Capture the cell that displays the provided text and extract its [X, Y] central coordinate. 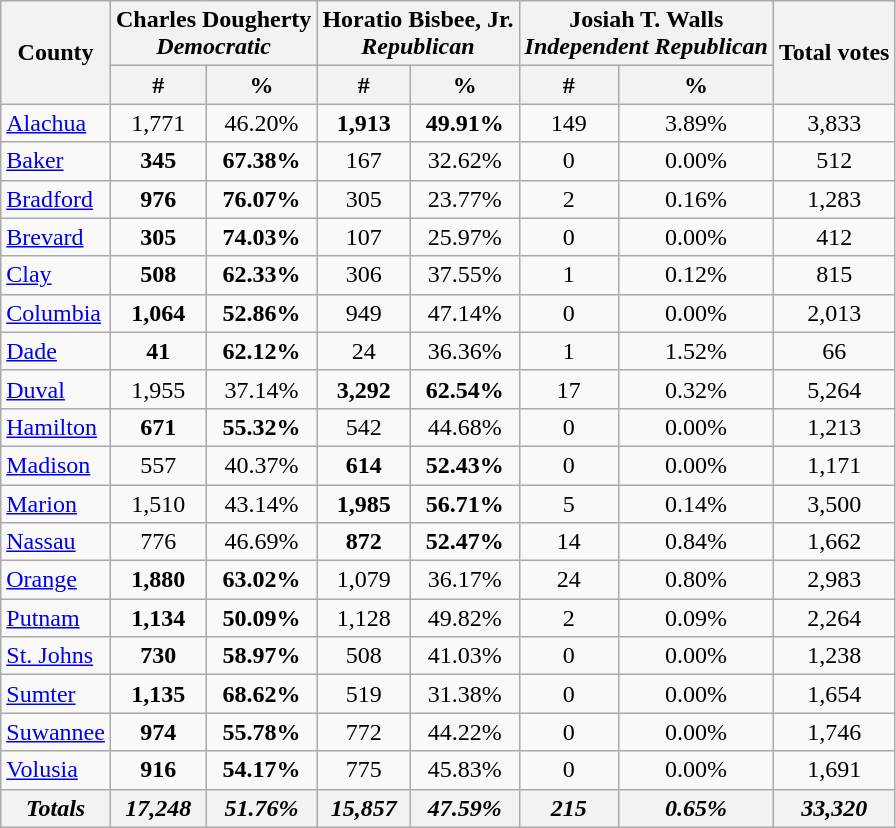
Madison [56, 465]
Marion [56, 503]
1,134 [158, 618]
Duval [56, 389]
730 [158, 656]
0.12% [696, 275]
63.02% [262, 580]
1.52% [696, 351]
2,013 [834, 313]
1,985 [364, 503]
1,283 [834, 199]
Putnam [56, 618]
1,955 [158, 389]
149 [569, 123]
25.97% [465, 237]
Dade [56, 351]
31.38% [465, 694]
33,320 [834, 808]
68.62% [262, 694]
167 [364, 161]
1,064 [158, 313]
51.76% [262, 808]
1,880 [158, 580]
50.09% [262, 618]
36.17% [465, 580]
36.36% [465, 351]
215 [569, 808]
43.14% [262, 503]
County [56, 52]
5 [569, 503]
47.59% [465, 808]
66 [834, 351]
Orange [56, 580]
0.14% [696, 503]
557 [158, 465]
49.91% [465, 123]
1,691 [834, 770]
3.89% [696, 123]
41.03% [465, 656]
56.71% [465, 503]
0.80% [696, 580]
916 [158, 770]
Clay [56, 275]
55.32% [262, 427]
519 [364, 694]
52.43% [465, 465]
44.22% [465, 732]
37.14% [262, 389]
44.68% [465, 427]
32.62% [465, 161]
41 [158, 351]
2,264 [834, 618]
Hamilton [56, 427]
Charles Dougherty Democratic [213, 34]
46.69% [262, 542]
67.38% [262, 161]
1,913 [364, 123]
Nassau [56, 542]
3,833 [834, 123]
772 [364, 732]
14 [569, 542]
58.97% [262, 656]
45.83% [465, 770]
17 [569, 389]
306 [364, 275]
17,248 [158, 808]
62.54% [465, 389]
Josiah T. Walls Independent Republican [646, 34]
49.82% [465, 618]
1,079 [364, 580]
0.32% [696, 389]
0.84% [696, 542]
52.47% [465, 542]
1,771 [158, 123]
542 [364, 427]
976 [158, 199]
974 [158, 732]
1,662 [834, 542]
74.03% [262, 237]
Suwannee [56, 732]
55.78% [262, 732]
Sumter [56, 694]
412 [834, 237]
46.20% [262, 123]
Totals [56, 808]
5,264 [834, 389]
62.33% [262, 275]
345 [158, 161]
St. Johns [56, 656]
107 [364, 237]
62.12% [262, 351]
1,135 [158, 694]
Horatio Bisbee, Jr. Republican [418, 34]
37.55% [465, 275]
3,500 [834, 503]
Brevard [56, 237]
Volusia [56, 770]
54.17% [262, 770]
1,746 [834, 732]
40.37% [262, 465]
0.09% [696, 618]
1,510 [158, 503]
1,654 [834, 694]
15,857 [364, 808]
872 [364, 542]
0.16% [696, 199]
1,171 [834, 465]
Total votes [834, 52]
Columbia [56, 313]
949 [364, 313]
1,128 [364, 618]
775 [364, 770]
Baker [56, 161]
614 [364, 465]
2,983 [834, 580]
3,292 [364, 389]
Alachua [56, 123]
512 [834, 161]
76.07% [262, 199]
0.65% [696, 808]
815 [834, 275]
1,213 [834, 427]
23.77% [465, 199]
Bradford [56, 199]
671 [158, 427]
776 [158, 542]
47.14% [465, 313]
1,238 [834, 656]
52.86% [262, 313]
